Capture the cell that displays the provided text and extract its [x, y] central coordinate. 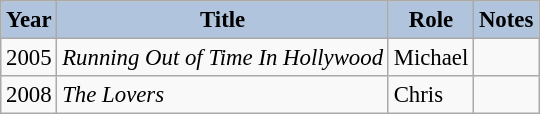
Notes [506, 20]
Running Out of Time In Hollywood [222, 58]
Role [430, 20]
Michael [430, 58]
Year [29, 20]
2005 [29, 58]
Chris [430, 95]
2008 [29, 95]
The Lovers [222, 95]
Title [222, 20]
